Scan for the cell matching the given text and deliver its [X, Y] coordinate at center. 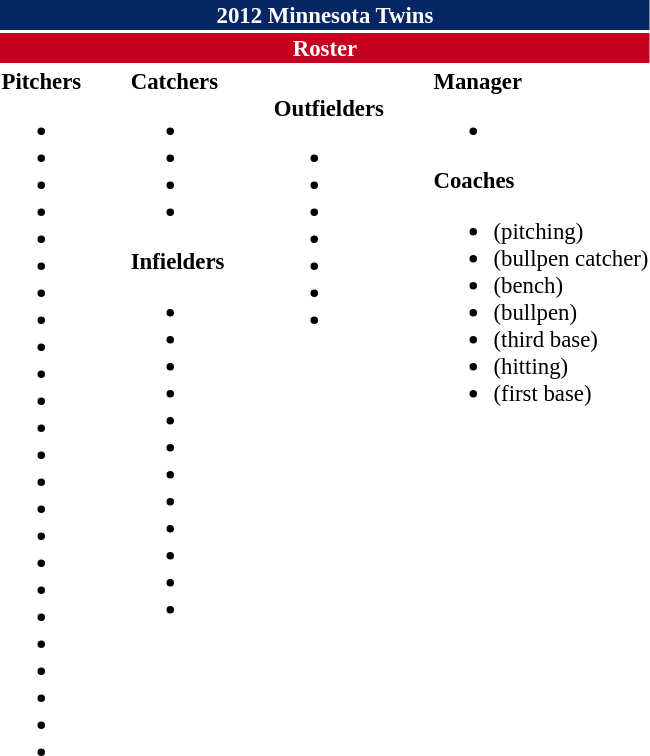
Roster [325, 48]
2012 Minnesota Twins [325, 15]
